Pinpoint the cell where the given text exists, returning its [X, Y] midpoint coordinate. 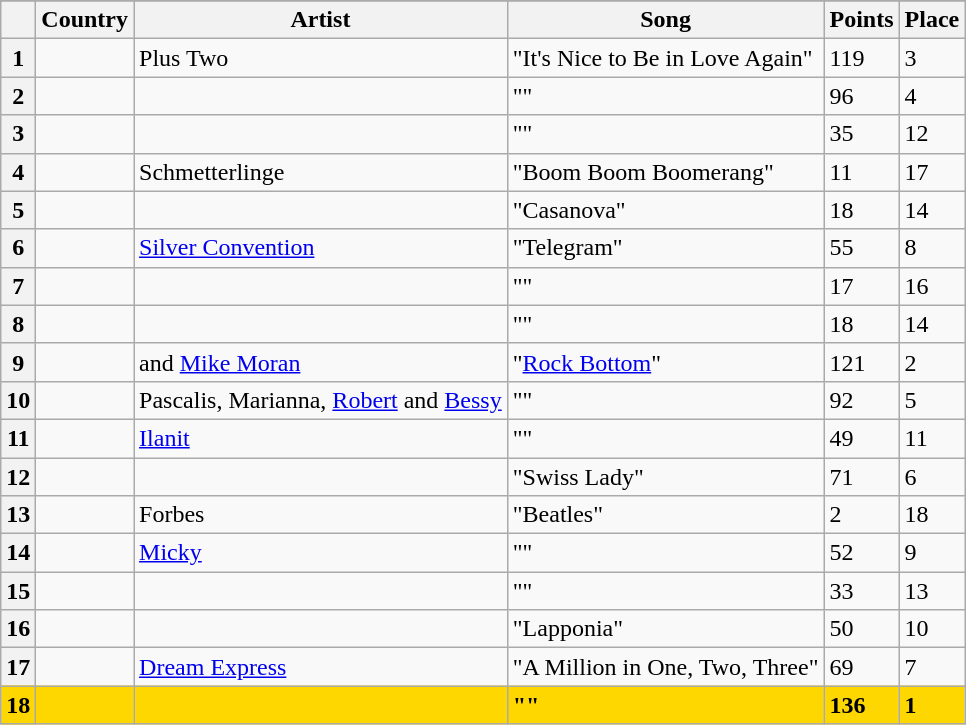
"Swiss Lady" [666, 477]
"Beatles" [666, 515]
Ilanit [321, 438]
"A Million in One, Two, Three" [666, 667]
Plus Two [321, 58]
Place [932, 20]
Song [666, 20]
Dream Express [321, 667]
96 [862, 96]
Artist [321, 20]
119 [862, 58]
33 [862, 591]
Pascalis, Marianna, Robert and Bessy [321, 400]
121 [862, 362]
50 [862, 629]
"Casanova" [666, 210]
49 [862, 438]
Schmetterlinge [321, 172]
92 [862, 400]
"Telegram" [666, 248]
"Boom Boom Boomerang" [666, 172]
Country [85, 20]
Micky [321, 553]
55 [862, 248]
"Lapponia" [666, 629]
52 [862, 553]
"Rock Bottom" [666, 362]
Points [862, 20]
and Mike Moran [321, 362]
Silver Convention [321, 248]
"It's Nice to Be in Love Again" [666, 58]
69 [862, 667]
35 [862, 134]
15 [18, 591]
71 [862, 477]
136 [862, 705]
Forbes [321, 515]
